Pinpoint the cell where the given text exists, returning its [x, y] midpoint coordinate. 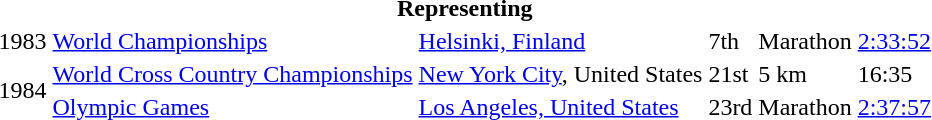
5 km [805, 74]
New York City, United States [560, 74]
Helsinki, Finland [560, 41]
World Cross Country Championships [232, 74]
16:35 [894, 74]
7th [730, 41]
2:33:52 [894, 41]
21st [730, 74]
Marathon [805, 41]
World Championships [232, 41]
